Locate the cell with the specified text and output its [X, Y] center coordinate. 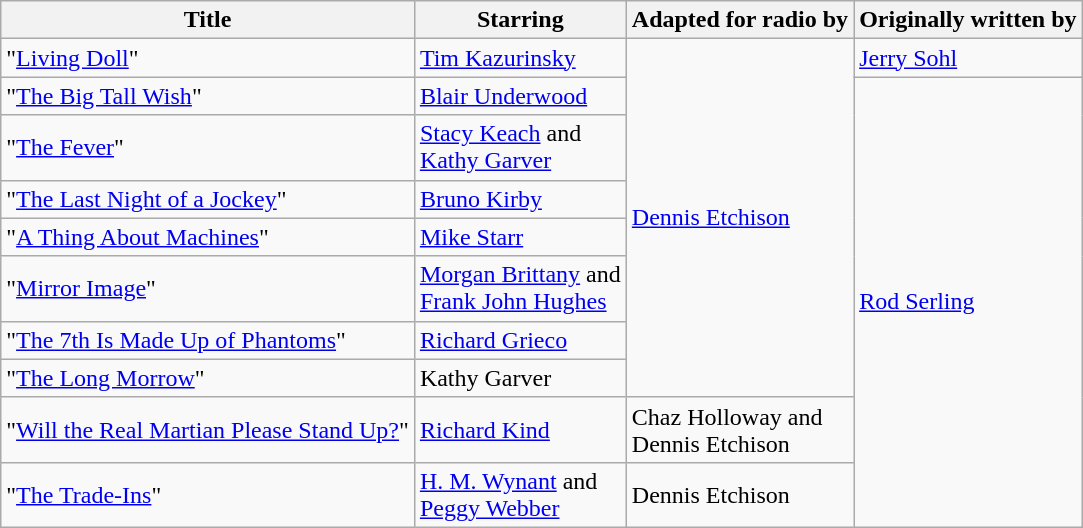
H. M. Wynant andPeggy Webber [520, 494]
"The Long Morrow" [208, 378]
Tim Kazurinsky [520, 58]
Starring [520, 20]
Richard Grieco [520, 340]
"Mirror Image" [208, 288]
Bruno Kirby [520, 199]
Chaz Holloway andDennis Etchison [740, 430]
Blair Underwood [520, 96]
Title [208, 20]
"The Trade-Ins" [208, 494]
Rod Serling [968, 302]
Jerry Sohl [968, 58]
Kathy Garver [520, 378]
"The 7th Is Made Up of Phantoms" [208, 340]
Morgan Brittany andFrank John Hughes [520, 288]
"The Fever" [208, 148]
"The Last Night of a Jockey" [208, 199]
Mike Starr [520, 237]
Richard Kind [520, 430]
Stacy Keach andKathy Garver [520, 148]
"A Thing About Machines" [208, 237]
Originally written by [968, 20]
Adapted for radio by [740, 20]
"Will the Real Martian Please Stand Up?" [208, 430]
"The Big Tall Wish" [208, 96]
"Living Doll" [208, 58]
